Scan for the cell matching the given text and deliver its [X, Y] coordinate at center. 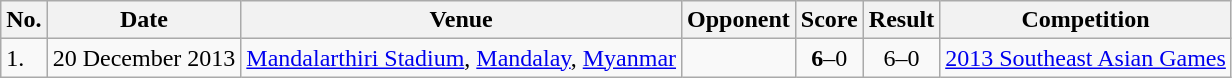
1. [24, 58]
Score [829, 20]
Opponent [739, 20]
Mandalarthiri Stadium, Mandalay, Myanmar [462, 58]
2013 Southeast Asian Games [1086, 58]
20 December 2013 [144, 58]
No. [24, 20]
Venue [462, 20]
Date [144, 20]
Competition [1086, 20]
Result [901, 20]
